Determine the (x, y) coordinate at the center of the cell enclosing the given text.  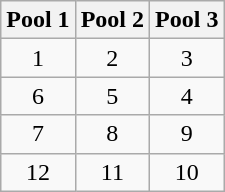
8 (112, 134)
3 (187, 58)
1 (38, 58)
2 (112, 58)
6 (38, 96)
7 (38, 134)
12 (38, 172)
Pool 2 (112, 20)
9 (187, 134)
Pool 1 (38, 20)
4 (187, 96)
5 (112, 96)
Pool 3 (187, 20)
11 (112, 172)
10 (187, 172)
